Scan for the cell matching the given text and deliver its [x, y] coordinate at center. 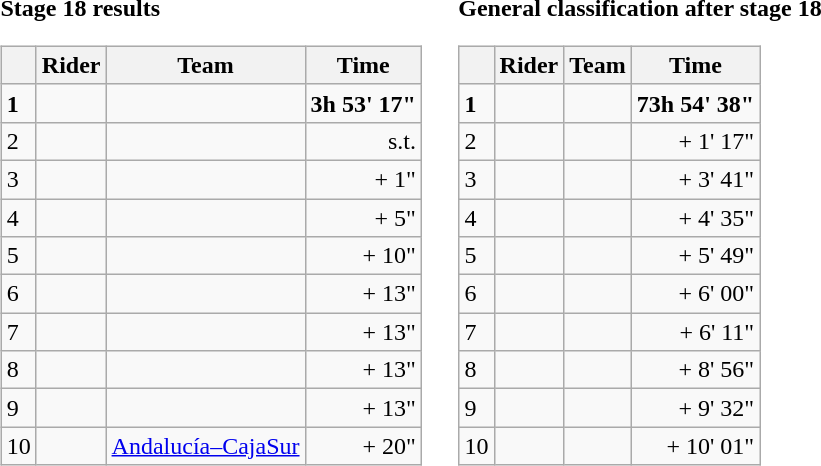
s.t. [363, 141]
+ 6' 00" [695, 294]
+ 5' 49" [695, 256]
+ 10' 01" [695, 446]
+ 3' 41" [695, 179]
+ 5" [363, 217]
+ 10" [363, 256]
73h 54' 38" [695, 103]
+ 8' 56" [695, 370]
+ 20" [363, 446]
+ 1' 17" [695, 141]
3h 53' 17" [363, 103]
+ 9' 32" [695, 408]
Andalucía–CajaSur [206, 446]
+ 4' 35" [695, 217]
+ 1" [363, 179]
+ 6' 11" [695, 332]
